Locate the cell with the specified text and output its [X, Y] center coordinate. 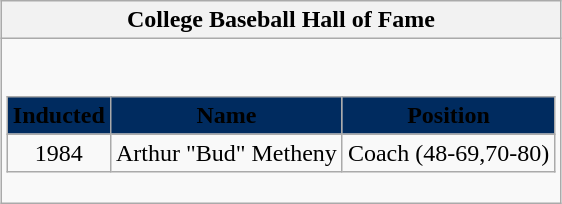
Inducted Name Position 1984 Arthur "Bud" Metheny Coach (48-69,70-80) [281, 121]
1984 [58, 153]
Coach (48-69,70-80) [448, 153]
Position [448, 115]
Name [226, 115]
Inducted [58, 115]
College Baseball Hall of Fame [281, 20]
Arthur "Bud" Metheny [226, 153]
